Pinpoint the cell where the given text exists, returning its [X, Y] midpoint coordinate. 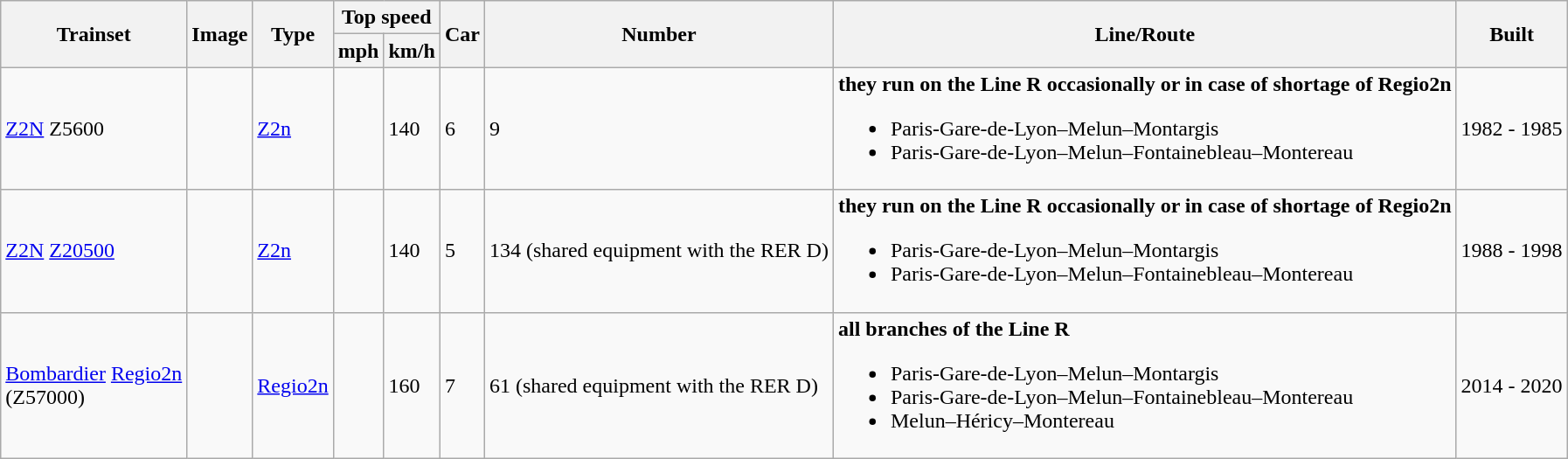
km/h [412, 51]
all branches of the Line RParis-Gare-de-Lyon–Melun–MontargisParis-Gare-de-Lyon–Melun–Fontainebleau–MontereauMelun–Héricy–Montereau [1145, 385]
Regio2n [293, 385]
Car [461, 34]
Type [293, 34]
5 [461, 251]
Line/Route [1145, 34]
2014 - 2020 [1512, 385]
1982 - 1985 [1512, 129]
9 [659, 129]
mph [358, 51]
Z2N Z5600 [94, 129]
Top speed [386, 17]
7 [461, 385]
Number [659, 34]
Image [220, 34]
160 [412, 385]
Built [1512, 34]
1988 - 1998 [1512, 251]
Trainset [94, 34]
61 (shared equipment with the RER D) [659, 385]
6 [461, 129]
134 (shared equipment with the RER D) [659, 251]
Bombardier Regio2n(Z57000) [94, 385]
Z2N Z20500 [94, 251]
